Output the (x, y) coordinate of the center of the cell containing the given text.  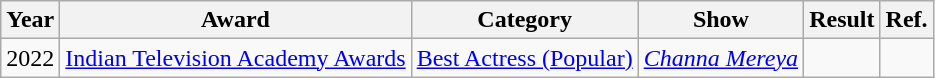
Channa Mereya (720, 58)
Award (236, 20)
Year (30, 20)
Indian Television Academy Awards (236, 58)
Best Actress (Popular) (524, 58)
2022 (30, 58)
Category (524, 20)
Ref. (906, 20)
Show (720, 20)
Result (842, 20)
